Locate the cell with the specified text and output its [X, Y] center coordinate. 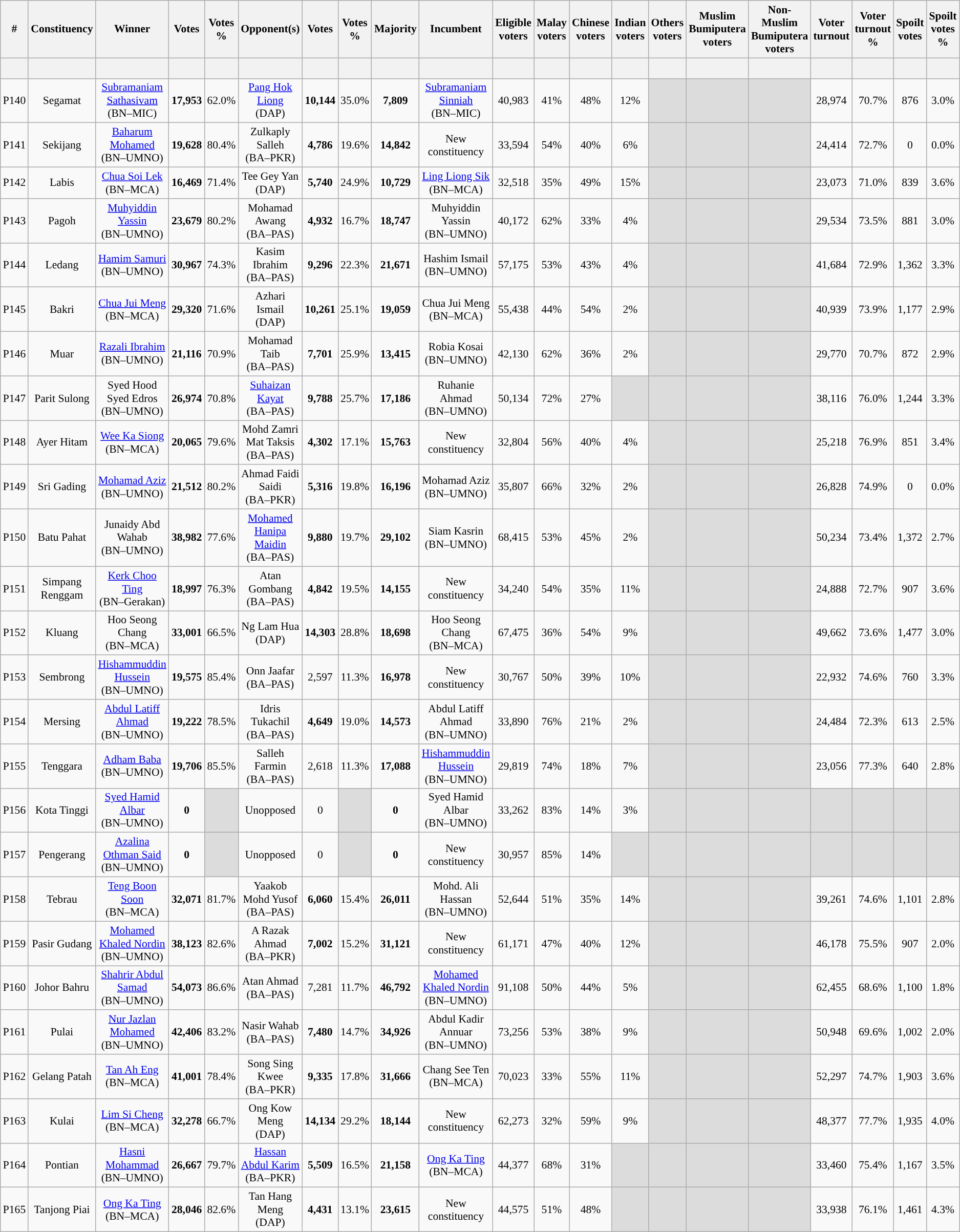
21,671 [395, 265]
872 [910, 354]
29,102 [395, 538]
Kasim Ibrahim(BA–PAS) [270, 265]
13,415 [395, 354]
33,460 [831, 1165]
55% [591, 1076]
71.4% [221, 183]
52,644 [513, 899]
11.7% [355, 988]
Pang Hok Liong(DAP) [270, 100]
P161 [14, 1032]
10,144 [321, 100]
33,890 [513, 722]
1,100 [910, 988]
Subramaniam Sinniah(BN–MIC) [456, 100]
3.4% [943, 442]
5% [630, 988]
Nur Jazlan Mohamed(BN–UMNO) [132, 1032]
29,770 [831, 354]
80.4% [221, 145]
35.0% [355, 100]
68,415 [513, 538]
Voter turnout % [872, 29]
Shahrir Abdul Samad(BN–UMNO) [132, 988]
73.4% [872, 538]
41% [552, 100]
74.3% [221, 265]
31,666 [395, 1076]
66% [552, 487]
Mohd. Ali Hassan(BN–UMNO) [456, 899]
76% [552, 722]
39% [591, 678]
24.9% [355, 183]
1,244 [910, 398]
Atan Gombang(BA–PAS) [270, 589]
P154 [14, 722]
Bakri [61, 309]
19,059 [395, 309]
Mohd Zamri Mat Taksis(BA–PAS) [270, 442]
7,701 [321, 354]
P148 [14, 442]
Ayer Hitam [61, 442]
7,480 [321, 1032]
23,073 [831, 183]
54,073 [186, 988]
760 [910, 678]
6,060 [321, 899]
839 [910, 183]
74.7% [872, 1076]
1,101 [910, 899]
91,108 [513, 988]
P141 [14, 145]
1,477 [910, 633]
85.5% [221, 766]
16,196 [395, 487]
31% [591, 1165]
Parit Sulong [61, 398]
Teng Boon Soon(BN–MCA) [132, 899]
P150 [14, 538]
7,809 [395, 100]
69.6% [872, 1032]
Ledang [61, 265]
70.9% [221, 354]
Hassan Abdul Karim(BA–PKR) [270, 1165]
Ling Liong Sik(BN–MCA) [456, 183]
38,116 [831, 398]
Gelang Patah [61, 1076]
4.0% [943, 1121]
7% [630, 766]
2,618 [321, 766]
78.5% [221, 722]
A Razak Ahmad(BA–PKR) [270, 943]
7,281 [321, 988]
Pagoh [61, 221]
77.7% [872, 1121]
Mersing [61, 722]
28.8% [355, 633]
17.1% [355, 442]
Labis [61, 183]
Pengerang [61, 855]
Pulai [61, 1032]
P146 [14, 354]
76.0% [872, 398]
16,978 [395, 678]
P142 [14, 183]
3% [630, 810]
9,335 [321, 1076]
18,747 [395, 221]
Batu Pahat [61, 538]
55,438 [513, 309]
P143 [14, 221]
Others voters [667, 29]
Baharum Mohamed(BN–UMNO) [132, 145]
Hashim Ismail(BN–UMNO) [456, 265]
43% [591, 265]
40,172 [513, 221]
Pasir Gudang [61, 943]
Syed Hood Syed Edros(BN–UMNO) [132, 398]
2.7% [943, 538]
68% [552, 1165]
16.5% [355, 1165]
62,455 [831, 988]
Tee Gey Yan(DAP) [270, 183]
72% [552, 398]
26,974 [186, 398]
Kerk Choo Ting(BN–Gerakan) [132, 589]
50,948 [831, 1032]
P160 [14, 988]
83% [552, 810]
73.6% [872, 633]
40,939 [831, 309]
15,763 [395, 442]
881 [910, 221]
Johor Bahru [61, 988]
Onn Jaafar(BA–PAS) [270, 678]
1,362 [910, 265]
75.4% [872, 1165]
24,484 [831, 722]
81.7% [221, 899]
33,594 [513, 145]
Tan Ah Eng(BN–MCA) [132, 1076]
18,698 [395, 633]
Spoilt votes % [943, 29]
Indian voters [630, 29]
10,729 [395, 183]
P145 [14, 309]
28,974 [831, 100]
23,056 [831, 766]
29.2% [355, 1121]
Tan Hang Meng(DAP) [270, 1209]
42,406 [186, 1032]
67,475 [513, 633]
79.7% [221, 1165]
59% [591, 1121]
Pontian [61, 1165]
71.0% [872, 183]
26,828 [831, 487]
18% [591, 766]
Razali Ibrahim(BN–UMNO) [132, 354]
P156 [14, 810]
38% [591, 1032]
32,804 [513, 442]
Tebrau [61, 899]
4,842 [321, 589]
10% [630, 678]
56% [552, 442]
4,932 [321, 221]
19,222 [186, 722]
P153 [14, 678]
77.6% [221, 538]
Hamim Samuri(BN–UMNO) [132, 265]
640 [910, 766]
25,218 [831, 442]
38,982 [186, 538]
19.7% [355, 538]
P147 [14, 398]
Abdul Kadir Annuar(BN–UMNO) [456, 1032]
26,011 [395, 899]
1,002 [910, 1032]
76.9% [872, 442]
14,842 [395, 145]
66.5% [221, 633]
29,320 [186, 309]
74% [552, 766]
1,461 [910, 1209]
Incumbent [456, 29]
1,177 [910, 309]
38,123 [186, 943]
72.3% [872, 722]
34,926 [395, 1032]
13.1% [355, 1209]
1,935 [910, 1121]
77.3% [872, 766]
Junaidy Abd Wahab(BN–UMNO) [132, 538]
P140 [14, 100]
86.6% [221, 988]
49% [591, 183]
Mohamed Hanipa Maidin(BA–PAS) [270, 538]
Majority [395, 29]
Sri Gading [61, 487]
73.9% [872, 309]
85% [552, 855]
4,302 [321, 442]
876 [910, 100]
32,518 [513, 183]
9,296 [321, 265]
Muar [61, 354]
6% [630, 145]
73.5% [872, 221]
5,740 [321, 183]
15% [630, 183]
21,158 [395, 1165]
62.0% [221, 100]
P149 [14, 487]
Subramaniam Sathasivam(BN–MIC) [132, 100]
P159 [14, 943]
Non-Muslim Bumiputera voters [780, 29]
42,130 [513, 354]
44,377 [513, 1165]
17,953 [186, 100]
29,534 [831, 221]
Spoilt votes [910, 29]
Winner [132, 29]
79.6% [221, 442]
Kluang [61, 633]
Wee Ka Siong(BN–MCA) [132, 442]
7,002 [321, 943]
21,512 [186, 487]
62,273 [513, 1121]
Chinese voters [591, 29]
4,431 [321, 1209]
2.5% [943, 722]
61,171 [513, 943]
Tenggara [61, 766]
P158 [14, 899]
50,234 [831, 538]
3.5% [943, 1165]
22,932 [831, 678]
Adham Baba(BN–UMNO) [132, 766]
31,121 [395, 943]
78.4% [221, 1076]
9,880 [321, 538]
Eligible voters [513, 29]
Robia Kosai(BN–UMNO) [456, 354]
30,967 [186, 265]
16,469 [186, 183]
14,134 [321, 1121]
Voter turnout [831, 29]
83.2% [221, 1032]
25.9% [355, 354]
22.3% [355, 265]
Chua Soi Lek(BN–MCA) [132, 183]
Nasir Wahab(BA–PAS) [270, 1032]
Mohamad Awang(BA–PAS) [270, 221]
Malay voters [552, 29]
Azhari Ismail(DAP) [270, 309]
P162 [14, 1076]
17,186 [395, 398]
Kulai [61, 1121]
49,662 [831, 633]
5,316 [321, 487]
Yaakob Mohd Yusof(BA–PAS) [270, 899]
19,628 [186, 145]
P151 [14, 589]
17.8% [355, 1076]
Ng Lam Hua(DAP) [270, 633]
Ahmad Faidi Saidi(BA–PKR) [270, 487]
21% [591, 722]
P164 [14, 1165]
5,509 [321, 1165]
21,116 [186, 354]
47% [552, 943]
48,377 [831, 1121]
Sekijang [61, 145]
Chang See Ten(BN–MCA) [456, 1076]
23,679 [186, 221]
17,088 [395, 766]
14,573 [395, 722]
74.9% [872, 487]
10,261 [321, 309]
Mohamad Taib(BA–PAS) [270, 354]
40,983 [513, 100]
Simpang Renggam [61, 589]
26,667 [186, 1165]
P157 [14, 855]
24,888 [831, 589]
27% [591, 398]
P144 [14, 265]
851 [910, 442]
33,001 [186, 633]
1,167 [910, 1165]
Opponent(s) [270, 29]
15.4% [355, 899]
46,178 [831, 943]
4,786 [321, 145]
70,023 [513, 1076]
Muslim Bumiputera voters [717, 29]
Suhaizan Kayat(BA–PAS) [270, 398]
71.6% [221, 309]
35,807 [513, 487]
14.7% [355, 1032]
P163 [14, 1121]
57,175 [513, 265]
P155 [14, 766]
Zulkaply Salleh(BA–PKR) [270, 145]
39,261 [831, 899]
20,065 [186, 442]
50,134 [513, 398]
Segamat [61, 100]
19,706 [186, 766]
Atan Ahmad(BA–PAS) [270, 988]
19,575 [186, 678]
52,297 [831, 1076]
Song Sing Kwee(BA–PKR) [270, 1076]
4,649 [321, 722]
23,615 [395, 1209]
46,792 [395, 988]
30,767 [513, 678]
75.5% [872, 943]
19.8% [355, 487]
29,819 [513, 766]
613 [910, 722]
4.3% [943, 1209]
1,372 [910, 538]
Hasni Mohammad(BN–UMNO) [132, 1165]
2,597 [321, 678]
72.9% [872, 265]
41,684 [831, 265]
16.7% [355, 221]
24,414 [831, 145]
68.6% [872, 988]
Lim Si Cheng(BN–MCA) [132, 1121]
# [14, 29]
45% [591, 538]
28,046 [186, 1209]
70.8% [221, 398]
14,155 [395, 589]
14,303 [321, 633]
32,071 [186, 899]
76.3% [221, 589]
Sembrong [61, 678]
85.4% [221, 678]
9,788 [321, 398]
66.7% [221, 1121]
Salleh Farmin(BA–PAS) [270, 766]
19.5% [355, 589]
18,997 [186, 589]
Idris Tukachil(BA–PAS) [270, 722]
19.6% [355, 145]
Azalina Othman Said(BN–UMNO) [132, 855]
33,262 [513, 810]
Tanjong Piai [61, 1209]
25.7% [355, 398]
34,240 [513, 589]
73,256 [513, 1032]
Constituency [61, 29]
Kota Tinggi [61, 810]
44,575 [513, 1209]
18,144 [395, 1121]
1.8% [943, 988]
76.1% [872, 1209]
19.0% [355, 722]
P165 [14, 1209]
Siam Kasrin(BN–UMNO) [456, 538]
41,001 [186, 1076]
Ruhanie Ahmad(BN–UMNO) [456, 398]
33,938 [831, 1209]
1,903 [910, 1076]
Ong Kow Meng(DAP) [270, 1121]
25.1% [355, 309]
30,957 [513, 855]
P152 [14, 633]
15.2% [355, 943]
32,278 [186, 1121]
